Locate the cell with the specified text and output its [X, Y] center coordinate. 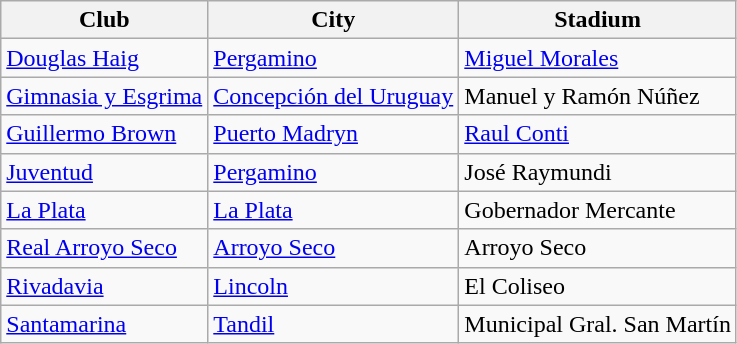
Club [104, 20]
Concepción del Uruguay [334, 96]
El Coliseo [598, 286]
Douglas Haig [104, 58]
Manuel y Ramón Núñez [598, 96]
José Raymundi [598, 172]
Juventud [104, 172]
Municipal Gral. San Martín [598, 324]
Raul Conti [598, 134]
Tandil [334, 324]
Real Arroyo Seco [104, 248]
Santamarina [104, 324]
Guillermo Brown [104, 134]
Lincoln [334, 286]
Rivadavia [104, 286]
Gimnasia y Esgrima [104, 96]
Puerto Madryn [334, 134]
Miguel Morales [598, 58]
City [334, 20]
Stadium [598, 20]
Gobernador Mercante [598, 210]
